Return [X, Y] of the center of cell containing provided text 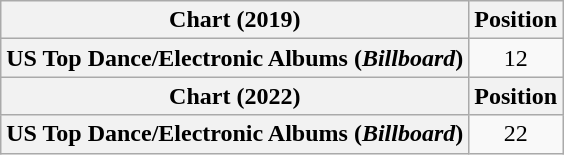
22 [516, 134]
Chart (2022) [235, 96]
Chart (2019) [235, 20]
12 [516, 58]
